Return the [x, y] coordinate for the center point of the cell that contains the specified text.  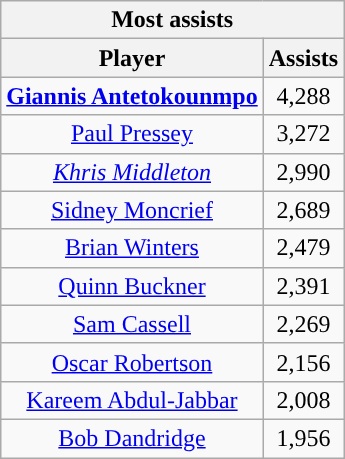
Sam Cassell [132, 324]
Sidney Moncrief [132, 210]
Oscar Robertson [132, 362]
2,990 [303, 172]
2,269 [303, 324]
Most assists [172, 20]
2,689 [303, 210]
Quinn Buckner [132, 286]
Player [132, 58]
Paul Pressey [132, 134]
Assists [303, 58]
Giannis Antetokounmpo [132, 96]
Brian Winters [132, 248]
Khris Middleton [132, 172]
1,956 [303, 438]
Kareem Abdul-Jabbar [132, 400]
Bob Dandridge [132, 438]
4,288 [303, 96]
2,156 [303, 362]
3,272 [303, 134]
2,008 [303, 400]
2,391 [303, 286]
2,479 [303, 248]
